Extract the [X, Y] coordinate from the center of the cell holding the provided text.  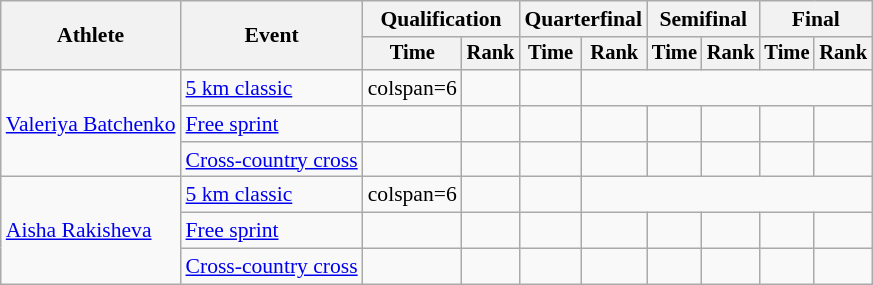
Final [815, 19]
Semifinal [703, 19]
Valeriya Batchenko [91, 124]
Athlete [91, 36]
Event [272, 36]
Quarterfinal [583, 19]
Aisha Rakisheva [91, 230]
Qualification [442, 19]
